For the text-containing cell, return its midpoint in [x, y] coordinate format. 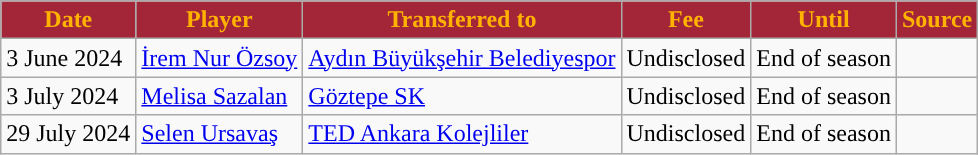
Until [824, 20]
Göztepe SK [462, 96]
Transferred to [462, 20]
Fee [686, 20]
Source [936, 20]
Selen Ursavaş [220, 134]
Date [68, 20]
TED Ankara Kolejliler [462, 134]
Aydın Büyükşehir Belediyespor [462, 58]
3 July 2024 [68, 96]
Melisa Sazalan [220, 96]
İrem Nur Özsoy [220, 58]
3 June 2024 [68, 58]
Player [220, 20]
29 July 2024 [68, 134]
